Provide the [X, Y] coordinate of the cell's center where the given text is located.  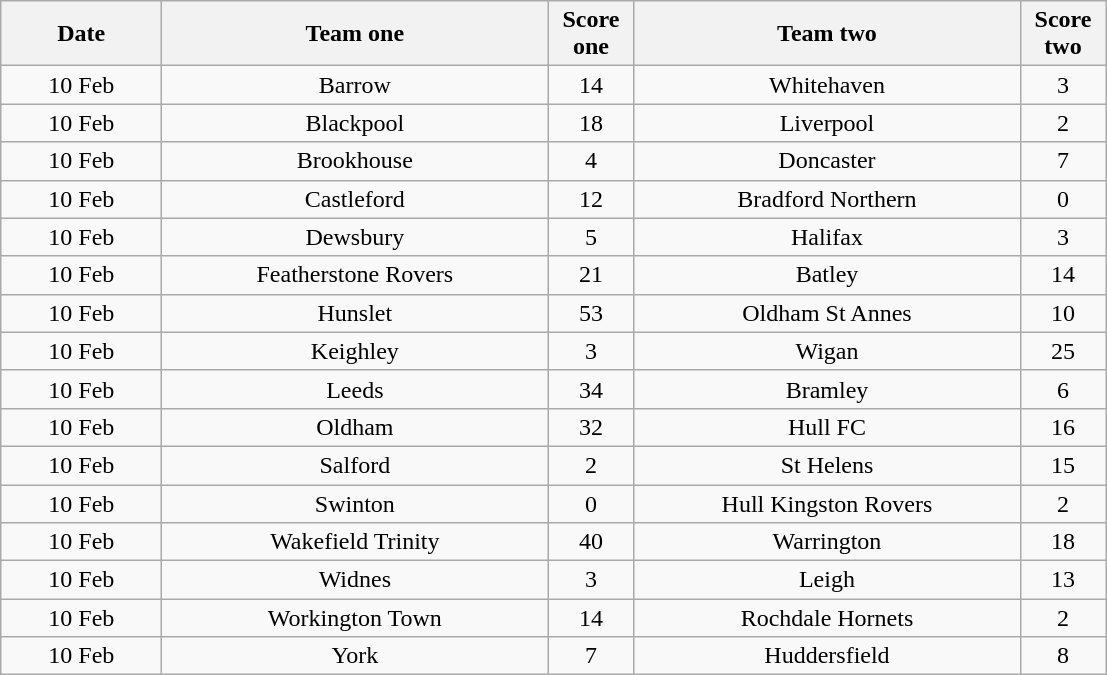
York [355, 656]
Keighley [355, 351]
Team two [827, 34]
5 [591, 237]
34 [591, 389]
Featherstone Rovers [355, 275]
Rochdale Hornets [827, 618]
Leeds [355, 389]
Liverpool [827, 123]
Whitehaven [827, 85]
32 [591, 427]
Wakefield Trinity [355, 542]
13 [1063, 580]
Halifax [827, 237]
Workington Town [355, 618]
8 [1063, 656]
Hull FC [827, 427]
Castleford [355, 199]
12 [591, 199]
Batley [827, 275]
Dewsbury [355, 237]
Oldham [355, 427]
Hull Kingston Rovers [827, 503]
15 [1063, 465]
St Helens [827, 465]
Hunslet [355, 313]
53 [591, 313]
Team one [355, 34]
Widnes [355, 580]
Swinton [355, 503]
10 [1063, 313]
Huddersfield [827, 656]
Wigan [827, 351]
4 [591, 161]
Salford [355, 465]
Doncaster [827, 161]
Barrow [355, 85]
25 [1063, 351]
Date [82, 34]
Bramley [827, 389]
Warrington [827, 542]
Score two [1063, 34]
16 [1063, 427]
Bradford Northern [827, 199]
Score one [591, 34]
21 [591, 275]
Blackpool [355, 123]
Brookhouse [355, 161]
40 [591, 542]
Oldham St Annes [827, 313]
6 [1063, 389]
Leigh [827, 580]
